Detect which cell encompasses the target text, then output its [X, Y] center coordinate. 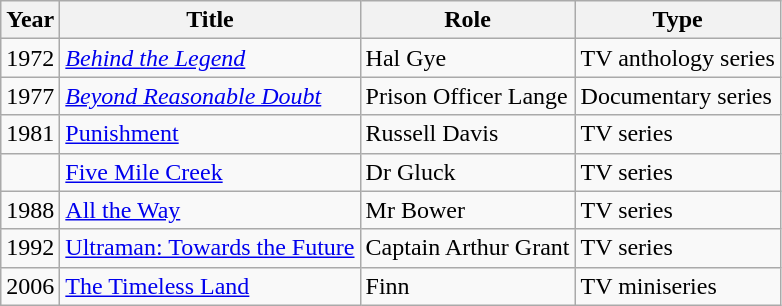
1972 [30, 58]
Five Mile Creek [210, 172]
TV anthology series [678, 58]
1992 [30, 248]
Hal Gye [468, 58]
Captain Arthur Grant [468, 248]
1988 [30, 210]
Ultraman: Towards the Future [210, 248]
2006 [30, 286]
Dr Gluck [468, 172]
1981 [30, 134]
Mr Bower [468, 210]
Title [210, 20]
Punishment [210, 134]
All the Way [210, 210]
Role [468, 20]
Behind the Legend [210, 58]
Russell Davis [468, 134]
1977 [30, 96]
Finn [468, 286]
Year [30, 20]
TV miniseries [678, 286]
Prison Officer Lange [468, 96]
Documentary series [678, 96]
The Timeless Land [210, 286]
Beyond Reasonable Doubt [210, 96]
Type [678, 20]
